Return the (X, Y) coordinate for the center point of the cell that contains the specified text.  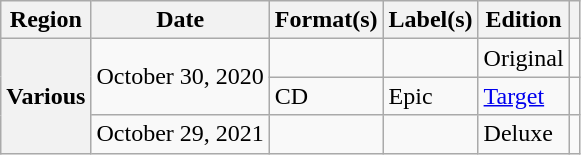
October 30, 2020 (180, 77)
Various (46, 96)
Date (180, 20)
Edition (524, 20)
Epic (430, 96)
Format(s) (326, 20)
Original (524, 58)
October 29, 2021 (180, 134)
Target (524, 96)
Region (46, 20)
CD (326, 96)
Label(s) (430, 20)
Deluxe (524, 134)
